Extract the [x, y] coordinate from the center of the cell holding the provided text.  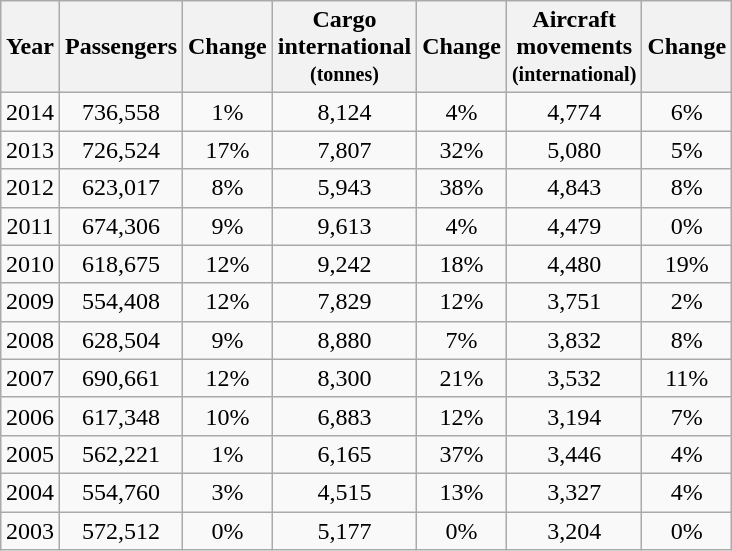
6% [687, 112]
572,512 [120, 531]
37% [462, 454]
18% [462, 264]
690,661 [120, 378]
7,807 [344, 150]
3,446 [574, 454]
2013 [30, 150]
38% [462, 188]
4,480 [574, 264]
2% [687, 302]
6,165 [344, 454]
2012 [30, 188]
9,242 [344, 264]
623,017 [120, 188]
4,515 [344, 492]
554,408 [120, 302]
617,348 [120, 416]
2006 [30, 416]
3,204 [574, 531]
2010 [30, 264]
3,532 [574, 378]
5,177 [344, 531]
7,829 [344, 302]
2007 [30, 378]
6,883 [344, 416]
Year [30, 47]
3% [228, 492]
5,080 [574, 150]
554,760 [120, 492]
10% [228, 416]
4,479 [574, 226]
674,306 [120, 226]
3,832 [574, 340]
4,774 [574, 112]
8,124 [344, 112]
2003 [30, 531]
2004 [30, 492]
2008 [30, 340]
3,327 [574, 492]
2005 [30, 454]
4,843 [574, 188]
17% [228, 150]
9,613 [344, 226]
5,943 [344, 188]
Passengers [120, 47]
8,880 [344, 340]
2011 [30, 226]
19% [687, 264]
726,524 [120, 150]
32% [462, 150]
736,558 [120, 112]
2014 [30, 112]
3,751 [574, 302]
21% [462, 378]
562,221 [120, 454]
Cargointernational(tonnes) [344, 47]
Aircraftmovements(international) [574, 47]
618,675 [120, 264]
13% [462, 492]
11% [687, 378]
5% [687, 150]
628,504 [120, 340]
2009 [30, 302]
8,300 [344, 378]
3,194 [574, 416]
